Search for the cell housing the specified text and yield its (X, Y) center coordinate. 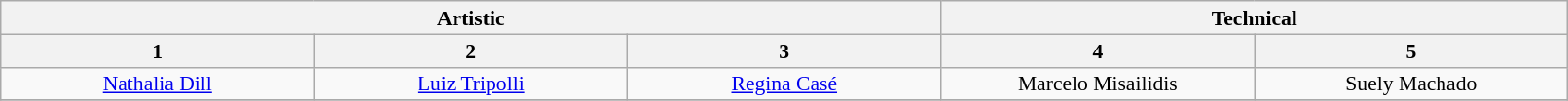
3 (784, 50)
2 (471, 50)
Artistic (471, 17)
1 (158, 50)
4 (1098, 50)
Luiz Tripolli (471, 84)
Suely Machado (1411, 84)
Nathalia Dill (158, 84)
Technical (1255, 17)
5 (1411, 50)
Marcelo Misailidis (1098, 84)
Regina Casé (784, 84)
